Find where the given text appears and provide that cell's center as [X, Y] coordinate. 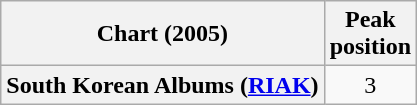
Chart (2005) [162, 34]
South Korean Albums (RIAK) [162, 85]
3 [370, 85]
Peakposition [370, 34]
